Return the (x, y) coordinate for the center point of the cell that contains the specified text.  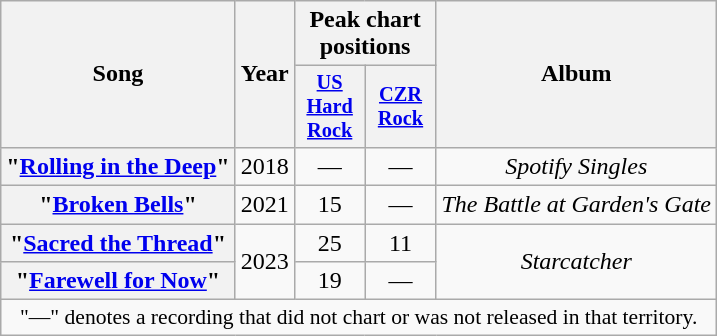
Album (576, 74)
Year (264, 74)
Starcatcher (576, 262)
25 (330, 243)
Song (118, 74)
2023 (264, 262)
2018 (264, 166)
"Broken Bells" (118, 205)
CZRRock (400, 107)
USHardRock (330, 107)
Peak chart positions (365, 34)
11 (400, 243)
19 (330, 281)
"Farewell for Now" (118, 281)
15 (330, 205)
The Battle at Garden's Gate (576, 205)
2021 (264, 205)
Spotify Singles (576, 166)
"Sacred the Thread" (118, 243)
"—" denotes a recording that did not chart or was not released in that territory. (359, 318)
"Rolling in the Deep" (118, 166)
